Return [X, Y] of the center of cell containing provided text 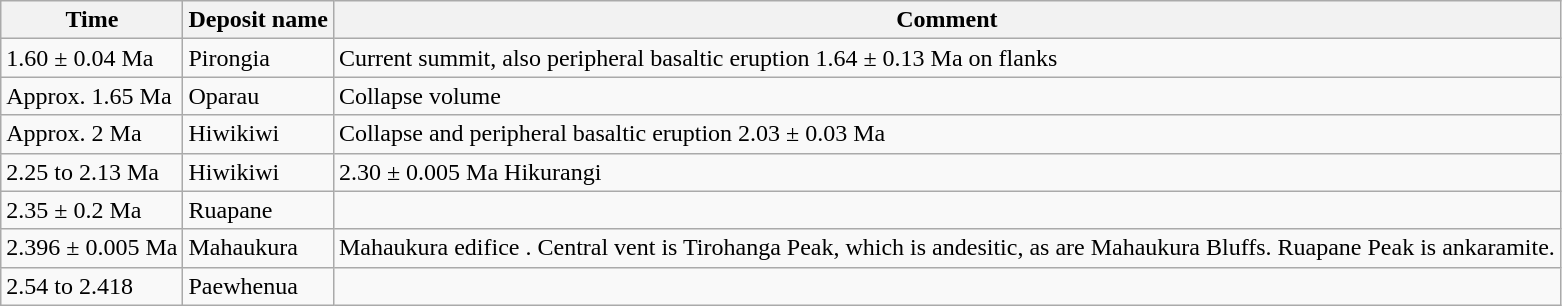
Current summit, also peripheral basaltic eruption 1.64 ± 0.13 Ma on flanks [946, 58]
2.25 to 2.13 Ma [92, 172]
2.396 ± 0.005 Ma [92, 248]
Ruapane [258, 210]
Approx. 1.65 Ma [92, 96]
2.35 ± 0.2 Ma [92, 210]
2.30 ± 0.005 Ma Hikurangi [946, 172]
Pirongia [258, 58]
2.54 to 2.418 [92, 286]
Deposit name [258, 20]
Approx. 2 Ma [92, 134]
Collapse and peripheral basaltic eruption 2.03 ± 0.03 Ma [946, 134]
Mahaukura [258, 248]
Paewhenua [258, 286]
Collapse volume [946, 96]
Comment [946, 20]
Time [92, 20]
1.60 ± 0.04 Ma [92, 58]
Mahaukura edifice . Central vent is Tirohanga Peak, which is andesitic, as are Mahaukura Bluffs. Ruapane Peak is ankaramite. [946, 248]
Oparau [258, 96]
